Identify which cell holds the provided text, then report its [x, y] central coordinate. 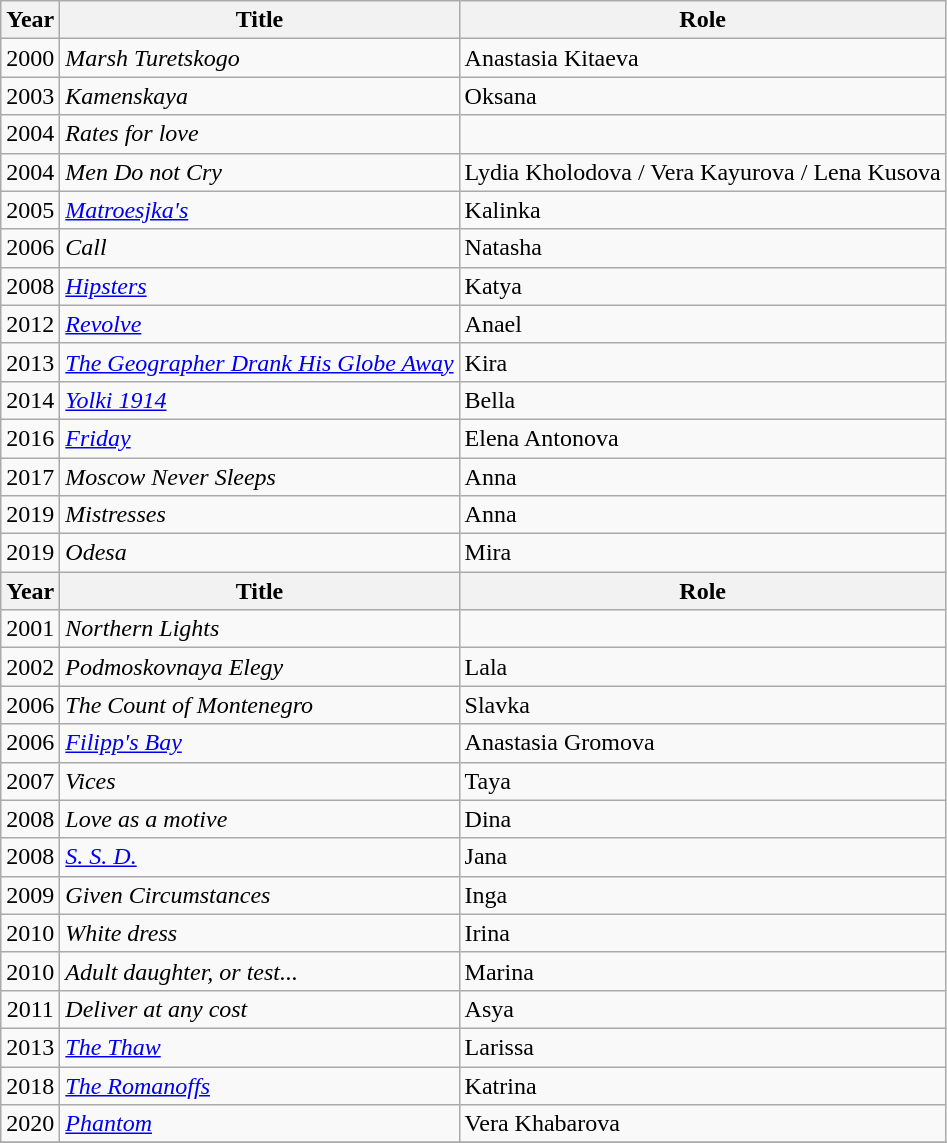
The Geographer Drank His Globe Away [260, 362]
2012 [30, 324]
Moscow Never Sleeps [260, 477]
Kira [702, 362]
2011 [30, 1009]
The Thaw [260, 1047]
2005 [30, 210]
2001 [30, 629]
Mira [702, 553]
Vera Khabarova [702, 1124]
The Count of Montenegro [260, 705]
Taya [702, 781]
Slavka [702, 705]
2018 [30, 1085]
2003 [30, 96]
Podmoskovnaya Elegy [260, 667]
Hipsters [260, 286]
Anael [702, 324]
Lydia Kholodova / Vera Kayurova / Lena Kusova [702, 172]
Kamenskaya [260, 96]
Love as a motive [260, 819]
2002 [30, 667]
Filipp's Bay [260, 743]
2017 [30, 477]
Bella [702, 400]
Dina [702, 819]
Friday [260, 438]
Katrina [702, 1085]
Men Do not Cry [260, 172]
Lala [702, 667]
Katya [702, 286]
Marina [702, 971]
2016 [30, 438]
Natasha [702, 248]
Elena Antonova [702, 438]
Given Circumstances [260, 895]
Larissa [702, 1047]
2020 [30, 1124]
Marsh Turetskogo [260, 58]
Vices [260, 781]
Oksana [702, 96]
2009 [30, 895]
Anastasia Gromova [702, 743]
Adult daughter, or test... [260, 971]
Anastasia Kitaeva [702, 58]
Asya [702, 1009]
Yolki 1914 [260, 400]
Matroesjka's [260, 210]
Northern Lights [260, 629]
Deliver at any cost [260, 1009]
Mistresses [260, 515]
2000 [30, 58]
Revolve [260, 324]
2007 [30, 781]
Jana [702, 857]
Kalinka [702, 210]
Phantom [260, 1124]
Irina [702, 933]
White dress [260, 933]
The Romanoffs [260, 1085]
Odesa [260, 553]
Inga [702, 895]
Rates for love [260, 134]
Call [260, 248]
2014 [30, 400]
S. S. D. [260, 857]
